Scan for the cell matching the given text and deliver its (X, Y) coordinate at center. 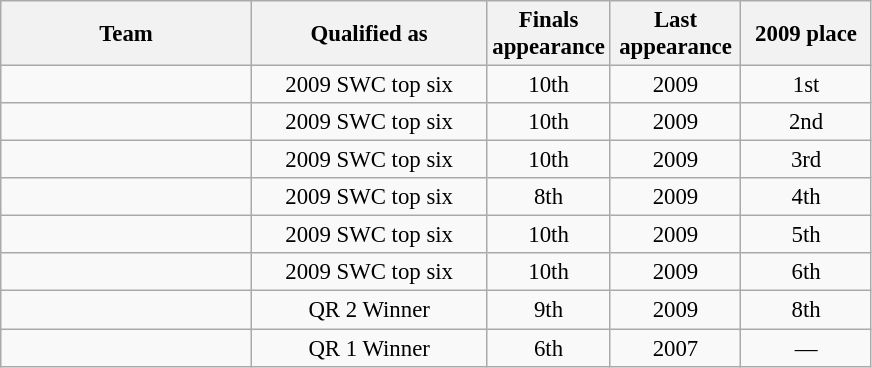
3rd (806, 160)
2nd (806, 122)
Qualified as (369, 34)
9th (548, 310)
Finals appearance (548, 34)
2007 (676, 348)
Last appearance (676, 34)
1st (806, 85)
QR 2 Winner (369, 310)
5th (806, 235)
Team (126, 34)
— (806, 348)
QR 1 Winner (369, 348)
2009 place (806, 34)
4th (806, 197)
